Find where the given text appears and provide that cell's center as (x, y) coordinate. 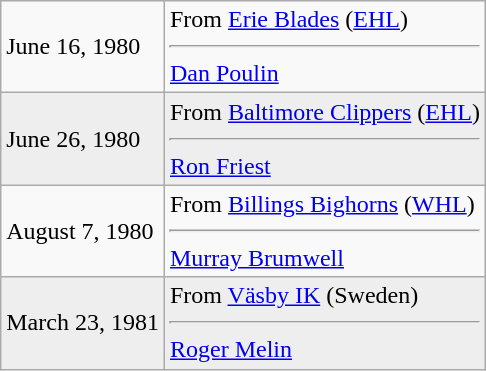
June 26, 1980 (83, 139)
From Baltimore Clippers (EHL)Ron Friest (324, 139)
March 23, 1981 (83, 323)
June 16, 1980 (83, 47)
August 7, 1980 (83, 231)
From Väsby IK (Sweden)Roger Melin (324, 323)
From Erie Blades (EHL)Dan Poulin (324, 47)
From Billings Bighorns (WHL)Murray Brumwell (324, 231)
